Return [x, y] of the center of cell containing provided text 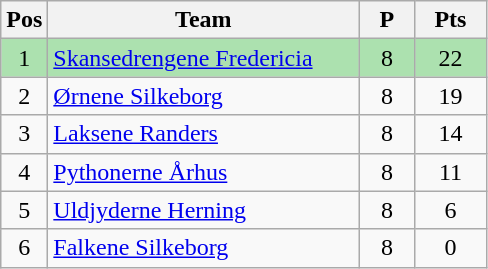
Laksene Randers [204, 134]
14 [450, 134]
Team [204, 20]
Uldjyderne Herning [204, 210]
Pos [24, 20]
5 [24, 210]
Pythonerne Århus [204, 172]
19 [450, 96]
4 [24, 172]
22 [450, 58]
Ørnene Silkeborg [204, 96]
Pts [450, 20]
0 [450, 248]
1 [24, 58]
2 [24, 96]
Falkene Silkeborg [204, 248]
11 [450, 172]
3 [24, 134]
P [387, 20]
Skansedrengene Fredericia [204, 58]
